Scan for the cell matching the given text and deliver its [x, y] coordinate at center. 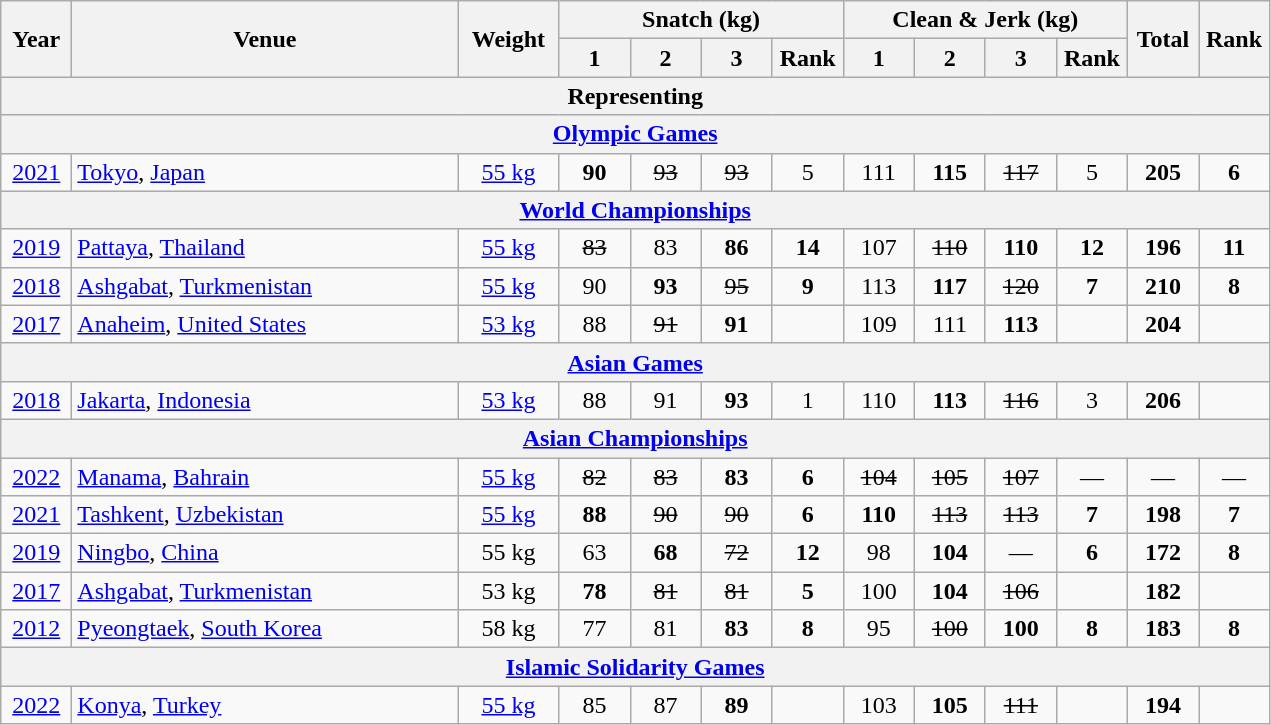
115 [950, 172]
Asian Championships [636, 438]
182 [1162, 591]
2012 [36, 629]
98 [878, 553]
172 [1162, 553]
77 [594, 629]
78 [594, 591]
11 [1234, 248]
86 [736, 248]
Snatch (kg) [701, 20]
109 [878, 324]
87 [666, 705]
Pattaya, Thailand [265, 248]
Clean & Jerk (kg) [985, 20]
Representing [636, 96]
89 [736, 705]
210 [1162, 286]
Ningbo, China [265, 553]
206 [1162, 400]
82 [594, 477]
Weight [508, 39]
198 [1162, 515]
103 [878, 705]
14 [808, 248]
Konya, Turkey [265, 705]
Year [36, 39]
116 [1020, 400]
205 [1162, 172]
Islamic Solidarity Games [636, 667]
World Championships [636, 210]
Manama, Bahrain [265, 477]
Anaheim, United States [265, 324]
Asian Games [636, 362]
Tokyo, Japan [265, 172]
9 [808, 286]
Jakarta, Indonesia [265, 400]
Tashkent, Uzbekistan [265, 515]
85 [594, 705]
Pyeongtaek, South Korea [265, 629]
Venue [265, 39]
58 kg [508, 629]
Olympic Games [636, 134]
68 [666, 553]
196 [1162, 248]
183 [1162, 629]
106 [1020, 591]
63 [594, 553]
120 [1020, 286]
194 [1162, 705]
72 [736, 553]
Total [1162, 39]
204 [1162, 324]
